Output the (X, Y) coordinate of the center of the cell containing the given text.  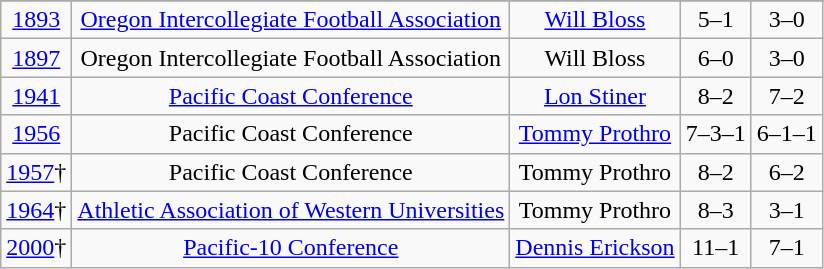
1964† (36, 210)
6–0 (716, 58)
7–2 (786, 96)
5–1 (716, 20)
1941 (36, 96)
Athletic Association of Western Universities (291, 210)
Pacific-10 Conference (291, 248)
8–3 (716, 210)
3–1 (786, 210)
2000† (36, 248)
1957† (36, 172)
1956 (36, 134)
11–1 (716, 248)
Lon Stiner (595, 96)
6–2 (786, 172)
1897 (36, 58)
7–1 (786, 248)
6–1–1 (786, 134)
Dennis Erickson (595, 248)
7–3–1 (716, 134)
1893 (36, 20)
